Detect which cell encompasses the target text, then output its (x, y) center coordinate. 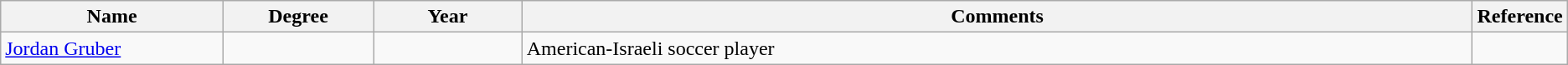
American-Israeli soccer player (997, 48)
Jordan Gruber (112, 48)
Degree (298, 17)
Reference (1519, 17)
Comments (997, 17)
Name (112, 17)
Year (448, 17)
